For the text-containing cell, return its midpoint in [x, y] coordinate format. 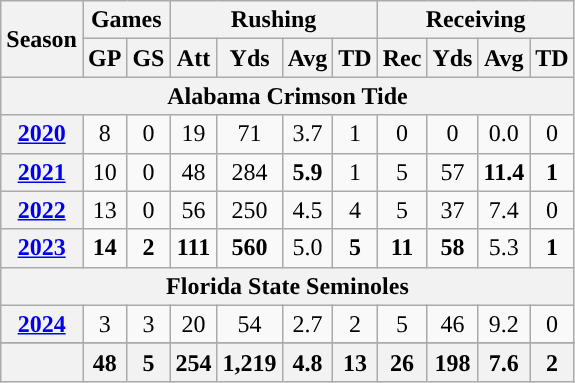
254 [194, 362]
11.4 [504, 172]
2024 [42, 324]
4.5 [308, 210]
4 [355, 210]
46 [452, 324]
7.4 [504, 210]
284 [250, 172]
198 [452, 362]
26 [402, 362]
5.9 [308, 172]
250 [250, 210]
10 [104, 172]
2023 [42, 248]
7.6 [504, 362]
Alabama Crimson Tide [288, 96]
Rushing [274, 20]
GP [104, 58]
Rec [402, 58]
14 [104, 248]
71 [250, 134]
4.8 [308, 362]
2.7 [308, 324]
5.0 [308, 248]
0.0 [504, 134]
2021 [42, 172]
5.3 [504, 248]
2022 [42, 210]
9.2 [504, 324]
Receiving [476, 20]
8 [104, 134]
54 [250, 324]
20 [194, 324]
560 [250, 248]
Florida State Seminoles [288, 286]
GS [148, 58]
Season [42, 39]
57 [452, 172]
56 [194, 210]
Games [126, 20]
2020 [42, 134]
Att [194, 58]
111 [194, 248]
1,219 [250, 362]
3.7 [308, 134]
58 [452, 248]
11 [402, 248]
19 [194, 134]
37 [452, 210]
